Scan for the cell matching the given text and deliver its [X, Y] coordinate at center. 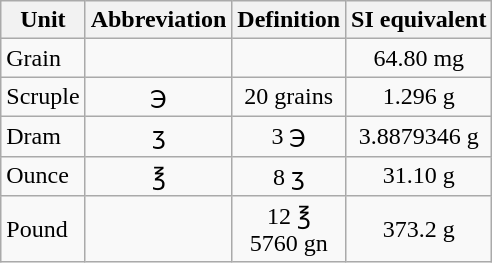
℈ [158, 97]
20 grains [289, 97]
31.10 g [419, 176]
Grain [43, 58]
Dram [43, 136]
Definition [289, 20]
Pound [43, 230]
℥ [158, 176]
12 ℥5760 gn [289, 230]
ʒ [158, 136]
Scruple [43, 97]
1.296 g [419, 97]
3 ℈ [289, 136]
64.80 mg [419, 58]
Abbreviation [158, 20]
Ounce [43, 176]
373.2 g [419, 230]
3.8879346 g [419, 136]
SI equivalent [419, 20]
Unit [43, 20]
8 ʒ [289, 176]
